Identify which cell holds the provided text, then report its [X, Y] central coordinate. 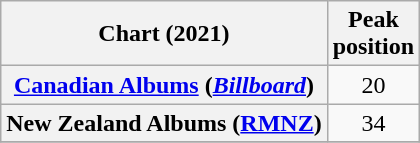
Peakposition [373, 34]
Chart (2021) [164, 34]
34 [373, 123]
20 [373, 85]
Canadian Albums (Billboard) [164, 85]
New Zealand Albums (RMNZ) [164, 123]
